Provide the (x, y) coordinate of the cell's center where the given text is located.  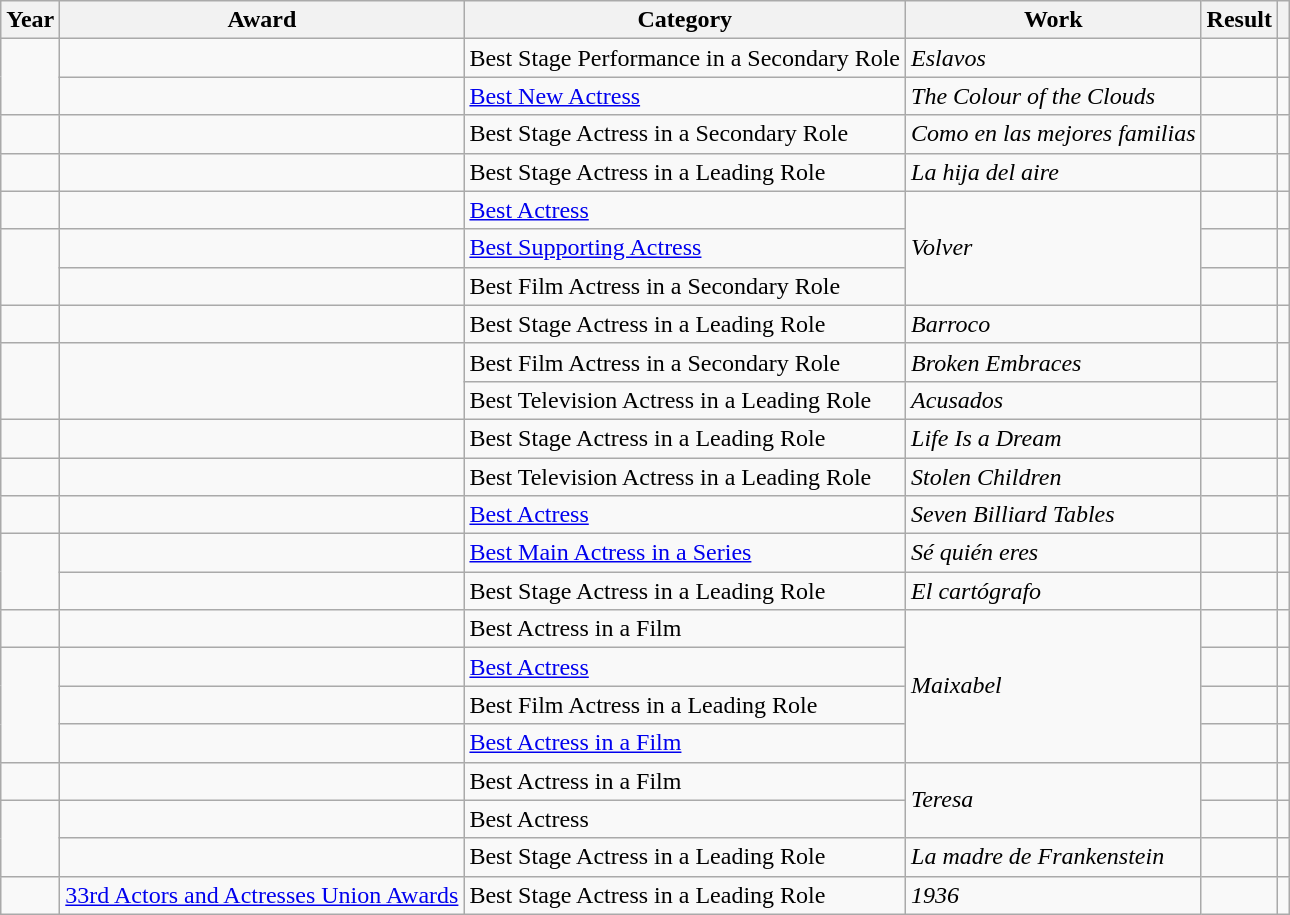
Year (30, 20)
Best Stage Performance in a Secondary Role (685, 58)
El cartógrafo (1054, 591)
Sé quién eres (1054, 553)
La hija del aire (1054, 172)
33rd Actors and Actresses Union Awards (262, 895)
Maixabel (1054, 686)
Seven Billiard Tables (1054, 515)
Acusados (1054, 400)
Best Main Actress in a Series (685, 553)
Work (1054, 20)
Best Film Actress in a Leading Role (685, 705)
1936 (1054, 895)
Life Is a Dream (1054, 438)
Result (1239, 20)
La madre de Frankenstein (1054, 857)
Volver (1054, 248)
Teresa (1054, 800)
Category (685, 20)
Award (262, 20)
Best Stage Actress in a Secondary Role (685, 134)
Barroco (1054, 324)
Best New Actress (685, 96)
Eslavos (1054, 58)
Broken Embraces (1054, 362)
Best Supporting Actress (685, 248)
The Colour of the Clouds (1054, 96)
Stolen Children (1054, 477)
Como en las mejores familias (1054, 134)
